Determine the (X, Y) coordinate at the center of the cell enclosing the given text.  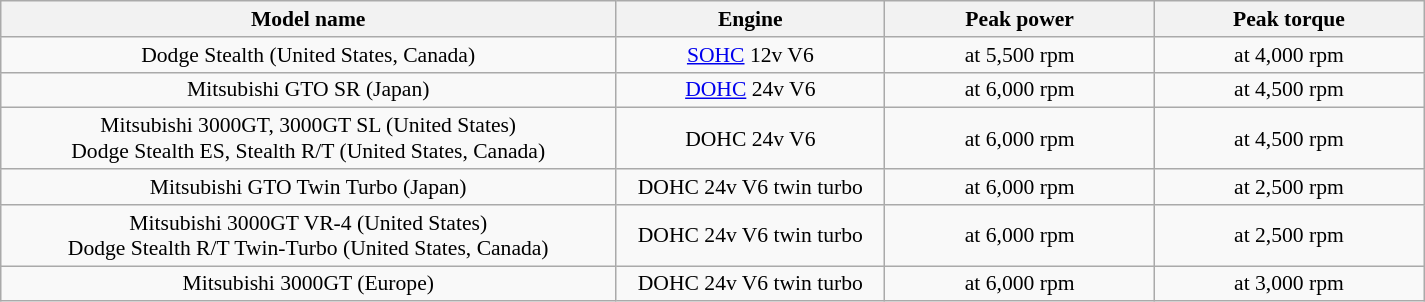
SOHC 12v V6 (750, 55)
at 4,000 rpm (1288, 55)
at 5,500 rpm (1020, 55)
Dodge Stealth (United States, Canada) (308, 55)
Model name (308, 19)
Mitsubishi 3000GT (Europe) (308, 284)
Mitsubishi 3000GT, 3000GT SL (United States) Dodge Stealth ES, Stealth R/T (United States, Canada) (308, 138)
Peak torque (1288, 19)
Mitsubishi GTO Twin Turbo (Japan) (308, 187)
Mitsubishi 3000GT VR-4 (United States) Dodge Stealth R/T Twin-Turbo (United States, Canada) (308, 236)
Mitsubishi GTO SR (Japan) (308, 90)
at 3,000 rpm (1288, 284)
Peak power (1020, 19)
Engine (750, 19)
